Search for the cell housing the specified text and yield its (x, y) center coordinate. 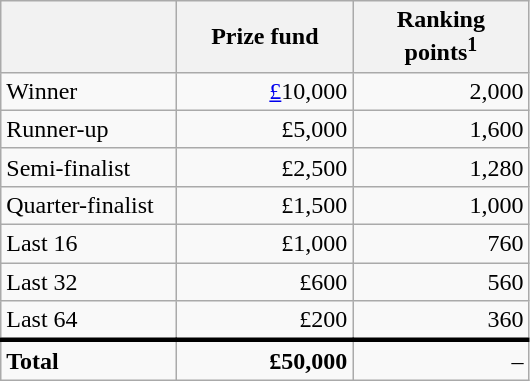
360 (441, 321)
1,280 (441, 167)
Last 32 (89, 282)
Last 64 (89, 321)
Runner-up (89, 129)
£10,000 (265, 91)
– (441, 360)
£600 (265, 282)
£1,500 (265, 205)
£50,000 (265, 360)
Last 16 (89, 244)
1,600 (441, 129)
Winner (89, 91)
Ranking points1 (441, 37)
1,000 (441, 205)
2,000 (441, 91)
Quarter-finalist (89, 205)
£1,000 (265, 244)
Prize fund (265, 37)
Total (89, 360)
Semi-finalist (89, 167)
760 (441, 244)
560 (441, 282)
£200 (265, 321)
£2,500 (265, 167)
£5,000 (265, 129)
